Identify which cell holds the provided text, then report its (x, y) central coordinate. 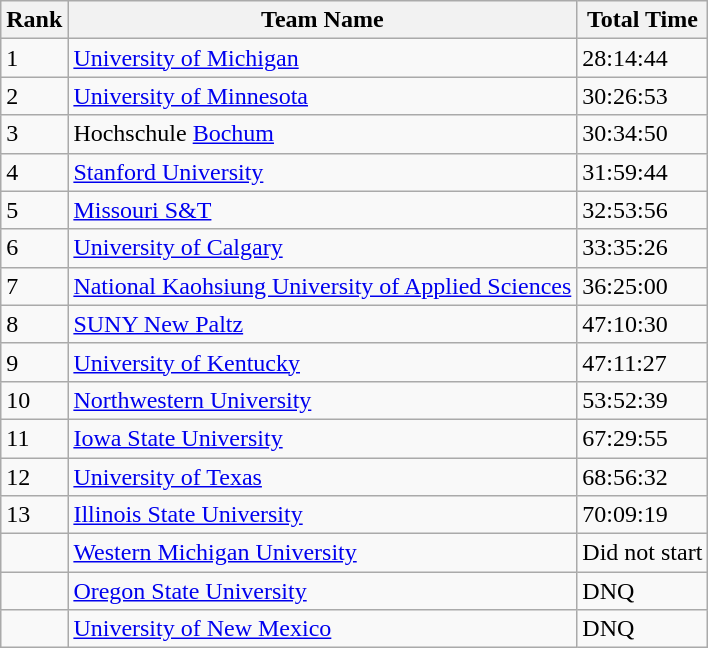
University of Minnesota (322, 96)
2 (34, 96)
33:35:26 (642, 248)
10 (34, 400)
53:52:39 (642, 400)
Rank (34, 20)
30:34:50 (642, 134)
Total Time (642, 20)
Missouri S&T (322, 210)
11 (34, 438)
28:14:44 (642, 58)
13 (34, 515)
9 (34, 362)
Illinois State University (322, 515)
1 (34, 58)
University of Michigan (322, 58)
5 (34, 210)
30:26:53 (642, 96)
31:59:44 (642, 172)
4 (34, 172)
70:09:19 (642, 515)
Stanford University (322, 172)
Team Name (322, 20)
Oregon State University (322, 591)
Western Michigan University (322, 553)
National Kaohsiung University of Applied Sciences (322, 286)
8 (34, 324)
32:53:56 (642, 210)
Did not start (642, 553)
University of New Mexico (322, 629)
Hochschule Bochum (322, 134)
7 (34, 286)
University of Kentucky (322, 362)
67:29:55 (642, 438)
Iowa State University (322, 438)
36:25:00 (642, 286)
47:11:27 (642, 362)
SUNY New Paltz (322, 324)
47:10:30 (642, 324)
University of Calgary (322, 248)
12 (34, 477)
68:56:32 (642, 477)
Northwestern University (322, 400)
3 (34, 134)
University of Texas (322, 477)
6 (34, 248)
